Provide the (x, y) coordinate of the cell's center where the given text is located.  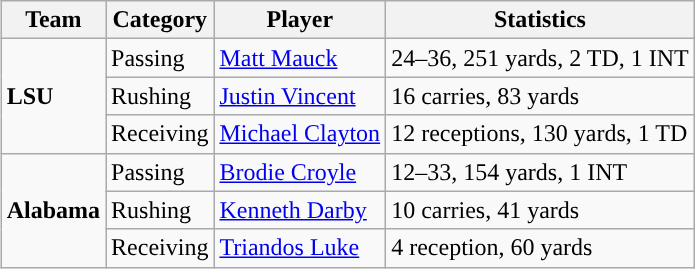
Michael Clayton (300, 134)
16 carries, 83 yards (540, 96)
Alabama (53, 210)
12–33, 154 yards, 1 INT (540, 172)
24–36, 251 yards, 2 TD, 1 INT (540, 58)
Team (53, 20)
Player (300, 20)
Statistics (540, 20)
12 receptions, 130 yards, 1 TD (540, 134)
Matt Mauck (300, 58)
Justin Vincent (300, 96)
Category (160, 20)
4 reception, 60 yards (540, 248)
LSU (53, 96)
Kenneth Darby (300, 210)
10 carries, 41 yards (540, 210)
Brodie Croyle (300, 172)
Triandos Luke (300, 248)
